Scan for the cell matching the given text and deliver its [X, Y] coordinate at center. 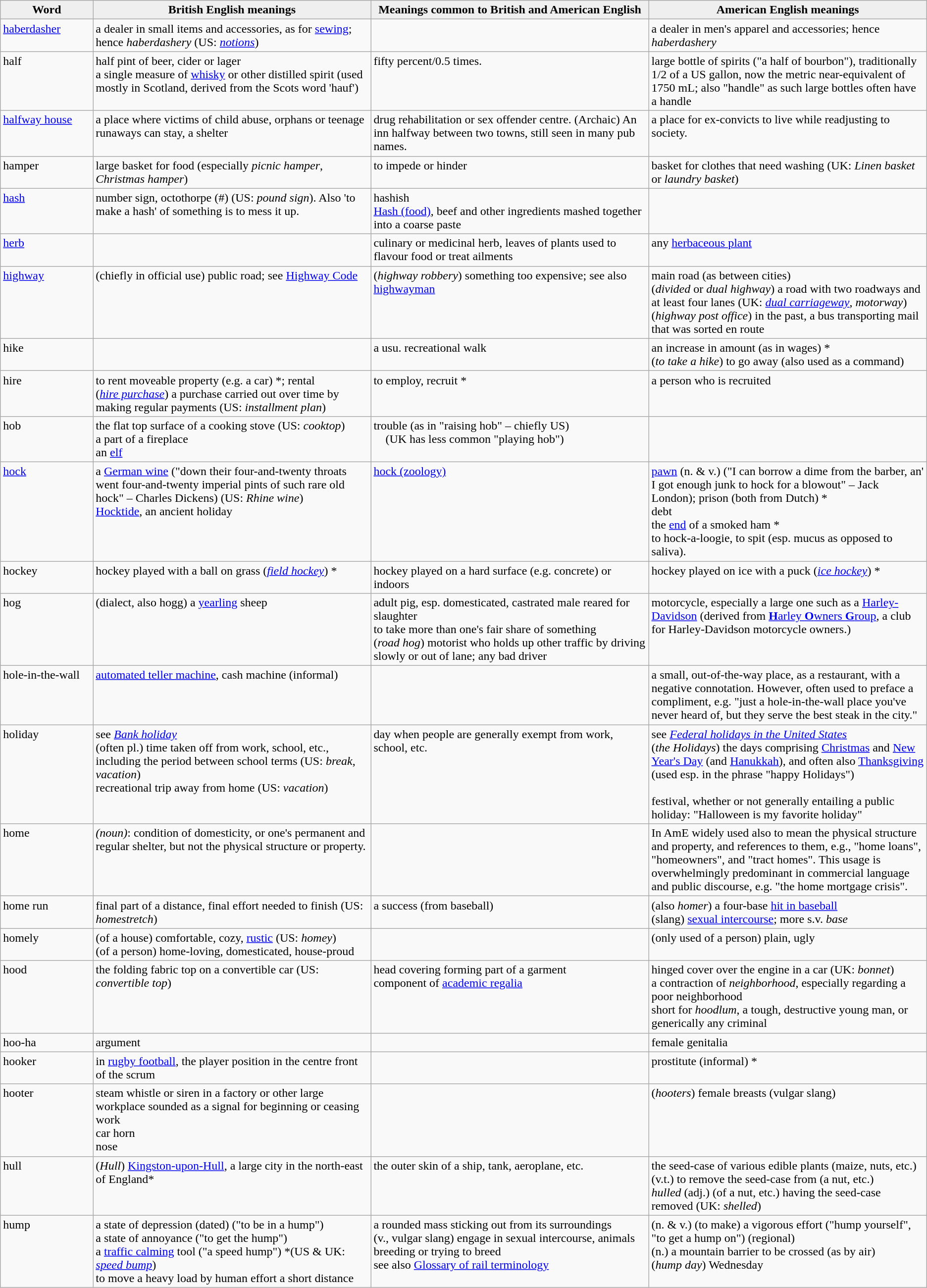
hashishHash (food), beef and other ingredients mashed together into a coarse paste [510, 211]
haberdasher [47, 36]
(of a house) comfortable, cozy, rustic (US: homey)(of a person) home-loving, domesticated, house-proud [232, 944]
(highway robbery) something too expensive; see also highwayman [510, 302]
(noun): condition of domesticity, or one's permanent and regular shelter, but not the physical structure or property. [232, 860]
hole-in-the-wall [47, 696]
highway [47, 302]
large basket for food (especially picnic hamper, Christmas hamper) [232, 172]
culinary or medicinal herb, leaves of plants used to flavour food or treat ailments [510, 250]
American English meanings [787, 10]
drug rehabilitation or sex offender centre. (Archaic) An inn halfway between two towns, still seen in many pub names. [510, 133]
hock [47, 511]
hockey played with a ball on grass (field hockey) * [232, 577]
an increase in amount (as in wages) *(to take a hike) to go away (also used as a command) [787, 355]
a place where victims of child abuse, orphans or teenage runaways can stay, a shelter [232, 133]
number sign, octothorpe (#) (US: pound sign). Also 'to make a hash' of something is to mess it up. [232, 211]
holiday [47, 774]
a success (from baseball) [510, 912]
British English meanings [232, 10]
homely [47, 944]
to impede or hinder [510, 172]
hash [47, 211]
hump [47, 1251]
the folding fabric top on a convertible car (US: convertible top) [232, 997]
(Hull) Kingston-upon-Hull, a large city in the north-east of England* [232, 1186]
hock (zoology) [510, 511]
hike [47, 355]
half pint of beer, cider or lagera single measure of whisky or other distilled spirit (used mostly in Scotland, derived from the Scots word 'hauf') [232, 81]
prostitute (informal) * [787, 1068]
steam whistle or siren in a factory or other large workplace sounded as a signal for beginning or ceasing workcar hornnose [232, 1120]
(hooters) female breasts (vulgar slang) [787, 1120]
hockey played on a hard surface (e.g. concrete) or indoors [510, 577]
(also homer) a four-base hit in baseball(slang) sexual intercourse; more s.v. base [787, 912]
hooter [47, 1120]
hood [47, 997]
Word [47, 10]
(only used of a person) plain, ugly [787, 944]
(chiefly in official use) public road; see Highway Code [232, 302]
hoo-ha [47, 1042]
hull [47, 1186]
trouble (as in "raising hob" – chiefly US) (UK has less common "playing hob") [510, 439]
automated teller machine, cash machine (informal) [232, 696]
Meanings common to British and American English [510, 10]
hob [47, 439]
hockey played on ice with a puck (ice hockey) * [787, 577]
to employ, recruit * [510, 393]
any herbaceous plant [787, 250]
the outer skin of a ship, tank, aeroplane, etc. [510, 1186]
argument [232, 1042]
halfway house [47, 133]
female genitalia [787, 1042]
a place for ex-convicts to live while readjusting to society. [787, 133]
day when people are generally exempt from work, school, etc. [510, 774]
motorcycle, especially a large one such as a Harley-Davidson (derived from Harley Owners Group, a club for Harley-Davidson motorcycle owners.) [787, 630]
hamper [47, 172]
home [47, 860]
fifty percent/0.5 times. [510, 81]
hog [47, 630]
herb [47, 250]
hire [47, 393]
in rugby football, the player position in the centre front of the scrum [232, 1068]
home run [47, 912]
head covering forming part of a garmentcomponent of academic regalia [510, 997]
the flat top surface of a cooking stove (US: cooktop)a part of a fireplacean elf [232, 439]
(dialect, also hogg) a yearling sheep [232, 630]
a person who is recruited [787, 393]
final part of a distance, final effort needed to finish (US: homestretch) [232, 912]
hooker [47, 1068]
hockey [47, 577]
basket for clothes that need washing (UK: Linen basket or laundry basket) [787, 172]
a usu. recreational walk [510, 355]
a dealer in small items and accessories, as for sewing; hence haberdashery (US: notions) [232, 36]
half [47, 81]
to rent moveable property (e.g. a car) *; rental(hire purchase) a purchase carried out over time by making regular payments (US: installment plan) [232, 393]
a dealer in men's apparel and accessories; hence haberdashery [787, 36]
